Find where the given text appears and provide that cell's center as [X, Y] coordinate. 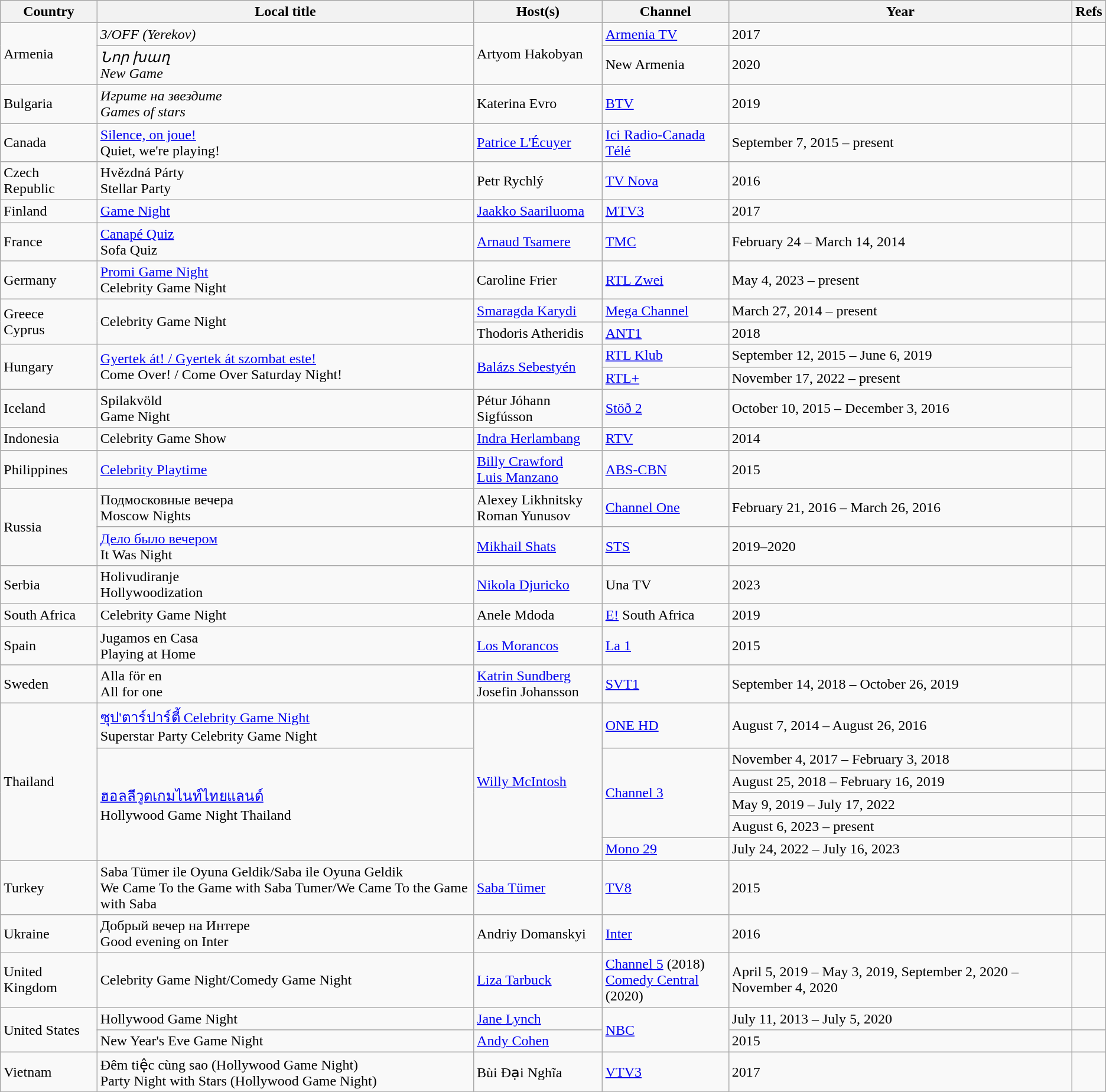
Alla för enAll for one [285, 684]
La 1 [665, 645]
Andriy Domanskyi [538, 934]
Mikhail Shats [538, 546]
South Africa [49, 615]
Добрый вечер на ИнтереGood evening on Inter [285, 934]
SVT1 [665, 684]
Turkey [49, 887]
Patrice L'Écuyer [538, 142]
NBC [665, 1030]
Willy McIntosh [538, 782]
Игрите на звездите Games of stars [285, 104]
February 21, 2016 – March 26, 2016 [900, 508]
Indonesia [49, 439]
RTL Klub [665, 356]
Armenia TV [665, 34]
Russia [49, 527]
Katerina Evro [538, 104]
New Year's Eve Game Night [285, 1041]
RTV [665, 439]
Jugamos en CasaPlaying at Home [285, 645]
STS [665, 546]
Artyom Hakobyan [538, 54]
August 25, 2018 – February 16, 2019 [900, 781]
Anele Mdoda [538, 615]
Czech Republic [49, 181]
Petr Rychlý [538, 181]
Mega Channel [665, 311]
Promi Game NightCelebrity Game Night [285, 280]
August 6, 2023 – present [900, 826]
Germany [49, 280]
Silence, on joue!Quiet, we're playing! [285, 142]
Inter [665, 934]
Channel 3 [665, 793]
Nikola Djuricko [538, 585]
3/OFF (Yerekov) [285, 34]
September 12, 2015 – June 6, 2019 [900, 356]
Spain [49, 645]
Hungary [49, 367]
Channel One [665, 508]
February 24 – March 14, 2014 [900, 242]
Philippines [49, 469]
ฮอลลีวูดเกมไนท์ไทยแลนด์Hollywood Game Night Thailand [285, 804]
July 24, 2022 – July 16, 2023 [900, 849]
ANT1 [665, 333]
March 27, 2014 – present [900, 311]
Country [49, 12]
November 4, 2017 – February 3, 2018 [900, 759]
RTL+ [665, 378]
Ukraine [49, 934]
Channel 5 (2018)Comedy Central (2020) [665, 980]
Serbia [49, 585]
Iceland [49, 409]
Andy Cohen [538, 1041]
Alexey LikhnitskyRoman Yunusov [538, 508]
Finland [49, 211]
Gyertek át! / Gyertek át szombat este!Come Over! / Come Over Saturday Night! [285, 367]
United States [49, 1030]
May 4, 2023 – present [900, 280]
Local title [285, 12]
Bulgaria [49, 104]
TV8 [665, 887]
Balázs Sebestyén [538, 367]
Armenia [49, 54]
Year [900, 12]
Channel [665, 12]
VTV3 [665, 1073]
Jane Lynch [538, 1019]
Ici Radio-Canada Télé [665, 142]
September 14, 2018 – October 26, 2019 [900, 684]
2014 [900, 439]
Bùi Đại Nghĩa [538, 1073]
Vietnam [49, 1073]
ABS-CBN [665, 469]
Arnaud Tsamere [538, 242]
Caroline Frier [538, 280]
Đêm tiệc cùng sao (Hollywood Game Night)Party Night with Stars (Hollywood Game Night) [285, 1073]
Saba Tümer ile Oyuna Geldik/Saba ile Oyuna GeldikWe Came To the Game with Saba Tumer/We Came To the Game with Saba [285, 887]
United Kingdom [49, 980]
Host(s) [538, 12]
October 10, 2015 – December 3, 2016 [900, 409]
E! South Africa [665, 615]
Celebrity Playtime [285, 469]
BTV [665, 104]
SpilakvöldGame Night [285, 409]
May 9, 2019 – July 17, 2022 [900, 804]
April 5, 2019 – May 3, 2019, September 2, 2020 – November 4, 2020 [900, 980]
Katrin SundbergJosefin Johansson [538, 684]
Una TV [665, 585]
Sweden [49, 684]
TV Nova [665, 181]
Подмосковные вечераMoscow Nights [285, 508]
Mono 29 [665, 849]
Smaragda Karydi [538, 311]
Celebrity Game Show [285, 439]
RTL Zwei [665, 280]
2023 [900, 585]
Indra Herlambang [538, 439]
Billy CrawfordLuis Manzano [538, 469]
TMC [665, 242]
HolivudiranjeHollywoodization [285, 585]
Pétur Jóhann Sigfússon [538, 409]
2018 [900, 333]
Los Morancos [538, 645]
Greece Cyprus [49, 322]
Game Night [285, 211]
Liza Tarbuck [538, 980]
2019–2020 [900, 546]
Jaakko Saariluoma [538, 211]
Celebrity Game Night/Comedy Game Night [285, 980]
August 7, 2014 – August 26, 2016 [900, 726]
Дело было вечеромIt Was Night [285, 546]
Canapé QuizSofa Quiz [285, 242]
July 11, 2013 – July 5, 2020 [900, 1019]
Saba Tümer [538, 887]
Hollywood Game Night [285, 1019]
November 17, 2022 – present [900, 378]
Hvězdná PártyStellar Party [285, 181]
France [49, 242]
Canada [49, 142]
Thailand [49, 782]
Refs [1089, 12]
Thodoris Atheridis [538, 333]
September 7, 2015 – present [900, 142]
2020 [900, 65]
Stöð 2 [665, 409]
ซุป'ตาร์ปาร์ตี้ Celebrity Game NightSuperstar Party Celebrity Game Night [285, 726]
New Armenia [665, 65]
Նոր խաղNew Game [285, 65]
MTV3 [665, 211]
ONE HD [665, 726]
